Determine the [X, Y] coordinate at the center of the cell enclosing the given text.  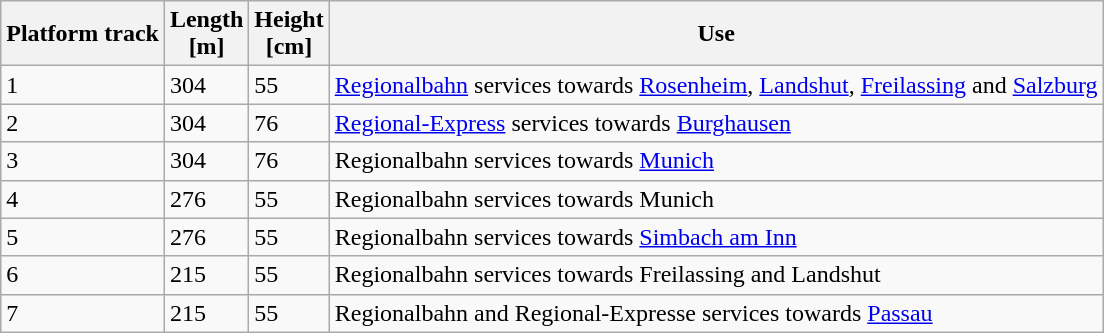
Regionalbahn services towards Simbach am Inn [716, 237]
4 [83, 199]
6 [83, 275]
Height[cm] [289, 34]
Regional-Express services towards Burghausen [716, 123]
Regionalbahn services towards Rosenheim, Landshut, Freilassing and Salzburg [716, 85]
7 [83, 313]
Length[m] [206, 34]
Regionalbahn services towards Freilassing and Landshut [716, 275]
3 [83, 161]
Platform track [83, 34]
5 [83, 237]
1 [83, 85]
Regionalbahn and Regional-Expresse services towards Passau [716, 313]
2 [83, 123]
Use [716, 34]
